Detect which cell encompasses the target text, then output its [x, y] center coordinate. 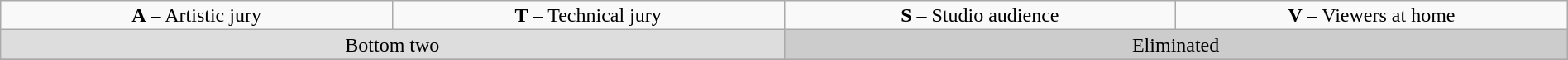
Bottom two [392, 45]
V – Viewers at home [1372, 15]
T – Technical jury [588, 15]
Eliminated [1176, 45]
A – Artistic jury [197, 15]
S – Studio audience [980, 15]
